From the cell containing the given text, extract its center point as [x, y] coordinate. 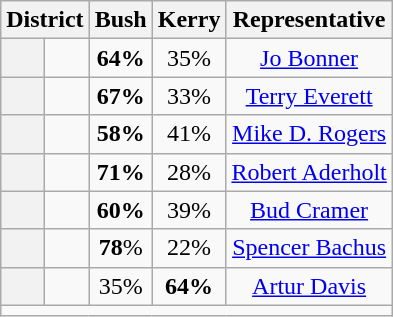
Terry Everett [309, 96]
Bud Cramer [309, 210]
Bush [120, 20]
Artur Davis [309, 286]
Robert Aderholt [309, 172]
Kerry [189, 20]
78% [120, 248]
71% [120, 172]
Representative [309, 20]
39% [189, 210]
Jo Bonner [309, 58]
58% [120, 134]
41% [189, 134]
33% [189, 96]
60% [120, 210]
28% [189, 172]
Spencer Bachus [309, 248]
67% [120, 96]
Mike D. Rogers [309, 134]
District [45, 20]
22% [189, 248]
